Provide the [X, Y] coordinate of the cell's center where the given text is located.  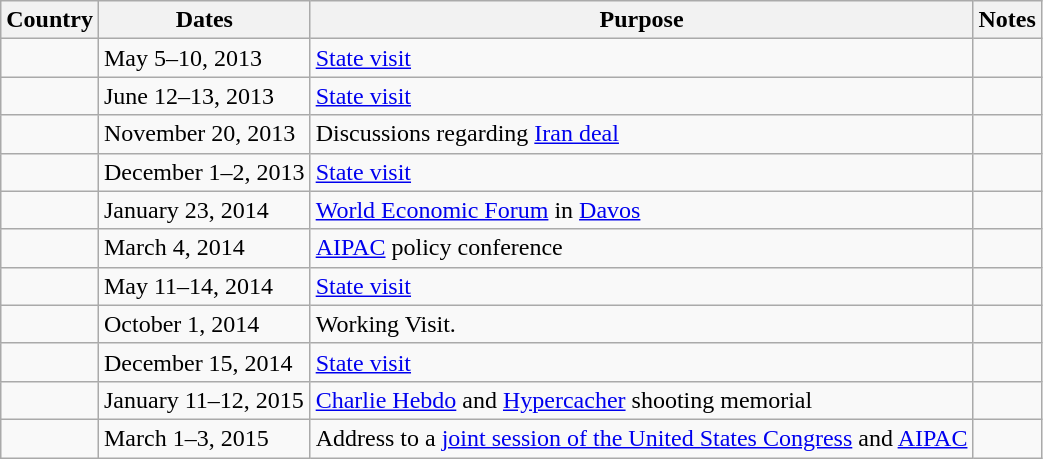
Charlie Hebdo and Hypercacher shooting memorial [642, 400]
World Economic Forum in Davos [642, 210]
December 1–2, 2013 [204, 172]
Working Visit. [642, 324]
Country [50, 20]
Notes [1007, 20]
June 12–13, 2013 [204, 96]
October 1, 2014 [204, 324]
Address to a joint session of the United States Congress and AIPAC [642, 438]
Discussions regarding Iran deal [642, 134]
March 4, 2014 [204, 248]
Dates [204, 20]
Purpose [642, 20]
December 15, 2014 [204, 362]
January 11–12, 2015 [204, 400]
January 23, 2014 [204, 210]
November 20, 2013 [204, 134]
May 11–14, 2014 [204, 286]
AIPAC policy conference [642, 248]
March 1–3, 2015 [204, 438]
May 5–10, 2013 [204, 58]
